Search for the cell housing the specified text and yield its (x, y) center coordinate. 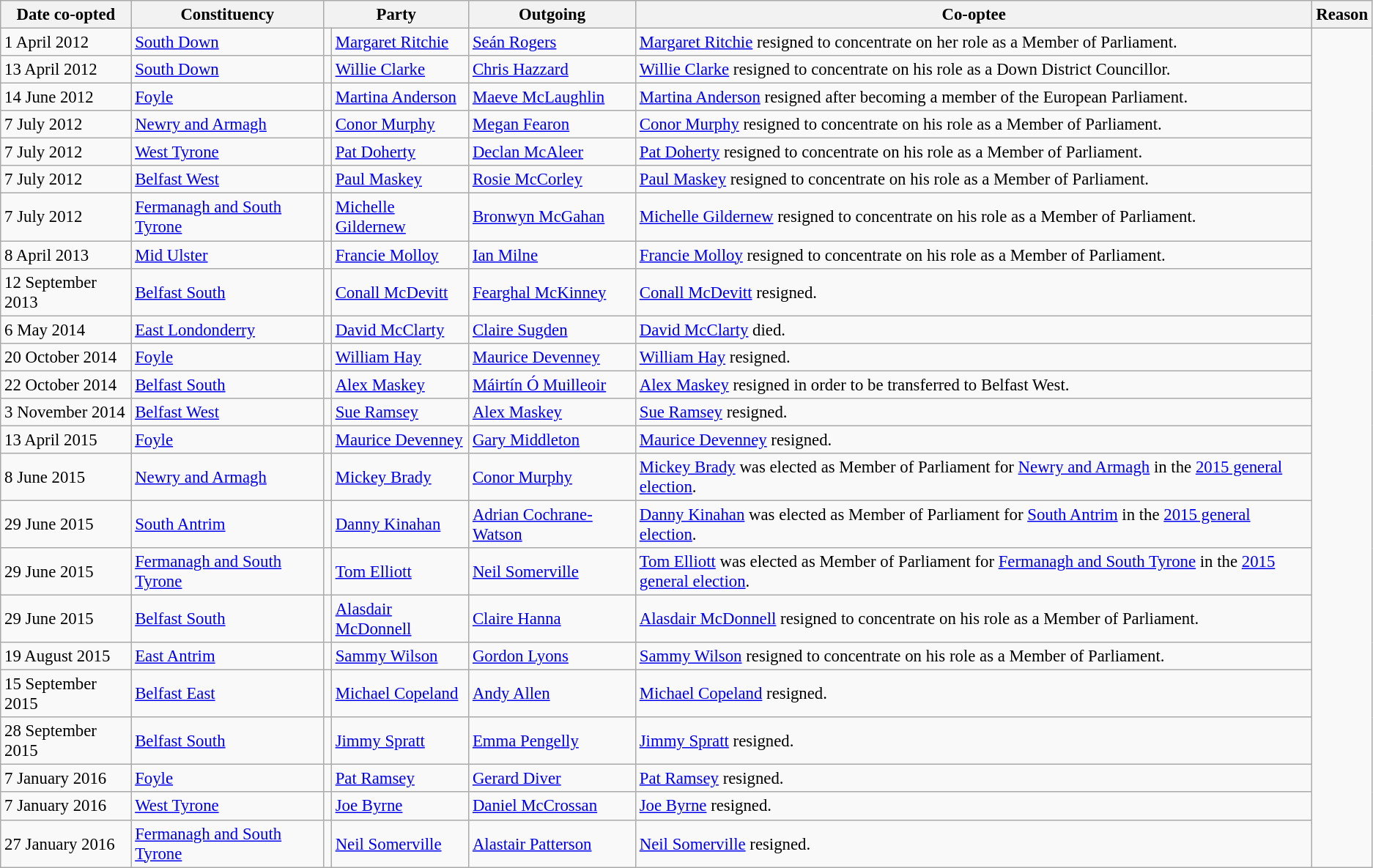
Pat Doherty (400, 152)
Sue Ramsey resigned. (974, 412)
Alasdair McDonnell (400, 620)
William Hay (400, 357)
Gary Middleton (552, 439)
Emma Pengelly (552, 741)
Jimmy Spratt (400, 741)
Fearghal McKinney (552, 292)
Bronwyn McGahan (552, 217)
27 January 2016 (66, 844)
Jimmy Spratt resigned. (974, 741)
Mickey Brady was elected as Member of Parliament for Newry and Armagh in the 2015 general election. (974, 478)
3 November 2014 (66, 412)
Daniel McCrossan (552, 806)
6 May 2014 (66, 330)
22 October 2014 (66, 385)
Martina Anderson (400, 97)
8 April 2013 (66, 255)
Alex Maskey resigned in order to be transferred to Belfast West. (974, 385)
19 August 2015 (66, 656)
Michelle Gildernew (400, 217)
Pat Ramsey (400, 779)
Willie Clarke (400, 70)
28 September 2015 (66, 741)
Michael Copeland resigned. (974, 694)
13 April 2015 (66, 439)
East Londonderry (227, 330)
Adrian Cochrane-Watson (552, 524)
Sammy Wilson resigned to concentrate on his role as a Member of Parliament. (974, 656)
Sue Ramsey (400, 412)
15 September 2015 (66, 694)
Claire Sugden (552, 330)
14 June 2012 (66, 97)
Reason (1342, 15)
Joe Byrne (400, 806)
Declan McAleer (552, 152)
Máirtín Ó Muilleoir (552, 385)
Danny Kinahan (400, 524)
Conall McDevitt (400, 292)
Gordon Lyons (552, 656)
Francie Molloy resigned to concentrate on his role as a Member of Parliament. (974, 255)
13 April 2012 (66, 70)
East Antrim (227, 656)
Claire Hanna (552, 620)
Andy Allen (552, 694)
Mickey Brady (400, 478)
Seán Rogers (552, 42)
Constituency (227, 15)
South Antrim (227, 524)
Sammy Wilson (400, 656)
David McClarty (400, 330)
Co-optee (974, 15)
Joe Byrne resigned. (974, 806)
Pat Doherty resigned to concentrate on his role as a Member of Parliament. (974, 152)
Outgoing (552, 15)
Paul Maskey (400, 179)
Willie Clarke resigned to concentrate on his role as a Down District Councillor. (974, 70)
Date co-opted (66, 15)
Tom Elliott was elected as Member of Parliament for Fermanagh and South Tyrone in the 2015 general election. (974, 571)
Belfast East (227, 694)
Neil Somerville resigned. (974, 844)
Francie Molloy (400, 255)
Rosie McCorley (552, 179)
Chris Hazzard (552, 70)
Conall McDevitt resigned. (974, 292)
Mid Ulster (227, 255)
Alasdair McDonnell resigned to concentrate on his role as a Member of Parliament. (974, 620)
Conor Murphy resigned to concentrate on his role as a Member of Parliament. (974, 125)
Megan Fearon (552, 125)
Maeve McLaughlin (552, 97)
Pat Ramsey resigned. (974, 779)
Martina Anderson resigned after becoming a member of the European Parliament. (974, 97)
David McClarty died. (974, 330)
Michael Copeland (400, 694)
Paul Maskey resigned to concentrate on his role as a Member of Parliament. (974, 179)
1 April 2012 (66, 42)
Alastair Patterson (552, 844)
Party (396, 15)
Margaret Ritchie resigned to concentrate on her role as a Member of Parliament. (974, 42)
Gerard Diver (552, 779)
Tom Elliott (400, 571)
12 September 2013 (66, 292)
Margaret Ritchie (400, 42)
Danny Kinahan was elected as Member of Parliament for South Antrim in the 2015 general election. (974, 524)
Maurice Devenney resigned. (974, 439)
William Hay resigned. (974, 357)
Ian Milne (552, 255)
Michelle Gildernew resigned to concentrate on his role as a Member of Parliament. (974, 217)
8 June 2015 (66, 478)
20 October 2014 (66, 357)
